Return [x, y] of the center of cell containing provided text 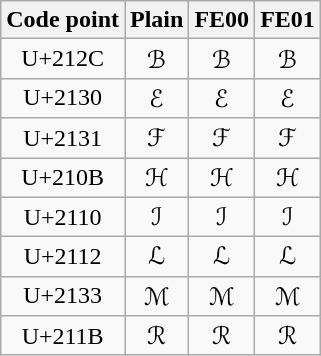
ℐ [156, 217]
ℱ︁ [288, 138]
ℋ︀ [222, 178]
ℱ︀ [222, 138]
ℐ︀ [222, 217]
U+2131 [63, 138]
U+212C [63, 59]
U+2110 [63, 217]
U+211B [63, 336]
ℋ︁ [288, 178]
ℳ [156, 296]
ℬ [156, 59]
U+2133 [63, 296]
ℰ [156, 98]
Code point [63, 20]
U+2130 [63, 98]
ℛ [156, 336]
ℒ [156, 257]
ℳ︀ [222, 296]
ℛ︁ [288, 336]
ℋ [156, 178]
ℱ [156, 138]
ℒ︀ [222, 257]
ℛ︀ [222, 336]
U+210B [63, 178]
Plain [156, 20]
ℬ︀ [222, 59]
ℒ︁ [288, 257]
ℳ︁ [288, 296]
ℰ︀ [222, 98]
FE00 [222, 20]
FE01 [288, 20]
ℐ︁ [288, 217]
ℰ︁ [288, 98]
U+2112 [63, 257]
ℬ︁ [288, 59]
